Extract the (X, Y) coordinate from the center of the cell holding the provided text.  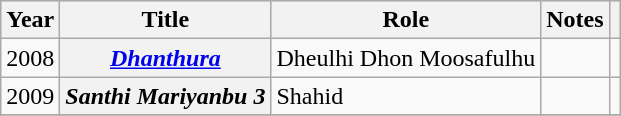
2008 (30, 58)
Year (30, 20)
Notes (575, 20)
2009 (30, 96)
Santhi Mariyanbu 3 (166, 96)
Title (166, 20)
Role (406, 20)
Dheulhi Dhon Moosafulhu (406, 58)
Dhanthura (166, 58)
Shahid (406, 96)
